Search for the cell housing the specified text and yield its (x, y) center coordinate. 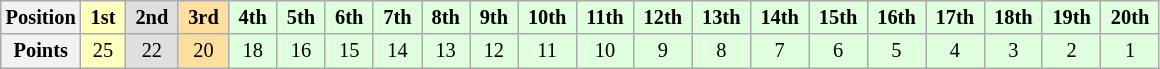
2nd (152, 17)
7 (779, 51)
16 (301, 51)
4th (253, 17)
14 (397, 51)
11 (547, 51)
20 (203, 51)
9 (663, 51)
5th (301, 17)
11th (604, 17)
25 (104, 51)
9th (494, 17)
3 (1013, 51)
6 (838, 51)
20th (1130, 17)
12th (663, 17)
15th (838, 17)
8 (721, 51)
Position (41, 17)
18 (253, 51)
13th (721, 17)
15 (349, 51)
22 (152, 51)
12 (494, 51)
7th (397, 17)
16th (896, 17)
1 (1130, 51)
5 (896, 51)
14th (779, 17)
10th (547, 17)
8th (446, 17)
17th (955, 17)
3rd (203, 17)
2 (1071, 51)
1st (104, 17)
6th (349, 17)
10 (604, 51)
Points (41, 51)
19th (1071, 17)
13 (446, 51)
4 (955, 51)
18th (1013, 17)
